Scan for the cell matching the given text and deliver its [x, y] coordinate at center. 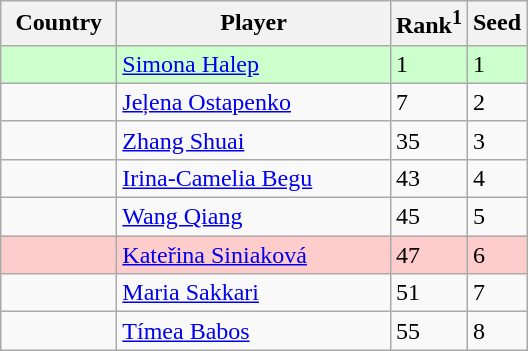
4 [496, 178]
45 [428, 217]
Wang Qiang [254, 217]
Zhang Shuai [254, 140]
35 [428, 140]
47 [428, 255]
Jeļena Ostapenko [254, 102]
55 [428, 331]
51 [428, 293]
6 [496, 255]
43 [428, 178]
Maria Sakkari [254, 293]
Simona Halep [254, 64]
Kateřina Siniaková [254, 255]
8 [496, 331]
Rank1 [428, 24]
Seed [496, 24]
Player [254, 24]
Irina-Camelia Begu [254, 178]
2 [496, 102]
5 [496, 217]
Country [59, 24]
3 [496, 140]
Tímea Babos [254, 331]
